Provide the [X, Y] coordinate of the cell's center where the given text is located.  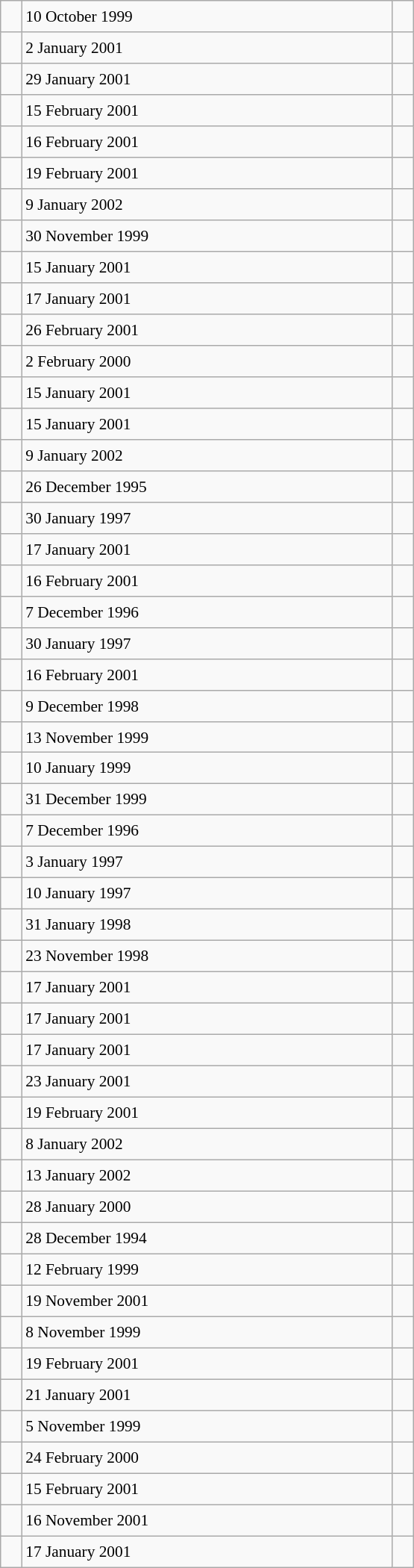
31 January 1998 [207, 925]
31 December 1999 [207, 800]
26 December 1995 [207, 486]
2 January 2001 [207, 48]
2 February 2000 [207, 361]
9 December 1998 [207, 706]
16 November 2001 [207, 1520]
29 January 2001 [207, 79]
8 January 2002 [207, 1144]
26 February 2001 [207, 330]
10 October 1999 [207, 16]
10 January 1999 [207, 768]
10 January 1997 [207, 894]
30 November 1999 [207, 236]
19 November 2001 [207, 1301]
12 February 1999 [207, 1269]
13 November 1999 [207, 737]
21 January 2001 [207, 1395]
23 November 1998 [207, 956]
24 February 2000 [207, 1457]
8 November 1999 [207, 1332]
13 January 2002 [207, 1175]
28 January 2000 [207, 1207]
28 December 1994 [207, 1238]
3 January 1997 [207, 862]
5 November 1999 [207, 1426]
23 January 2001 [207, 1082]
